Identify which cell holds the provided text, then report its (x, y) central coordinate. 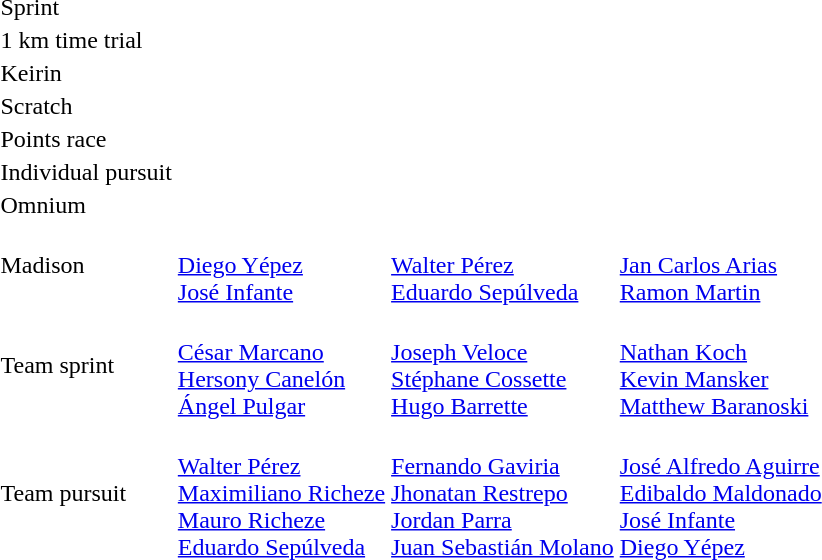
Walter PérezEduardo Sepúlveda (503, 265)
Joseph VeloceStéphane CossetteHugo Barrette (503, 366)
Diego YépezJosé Infante (281, 265)
César MarcanoHersony CanelónÁngel Pulgar (281, 366)
